Determine the (X, Y) coordinate at the center of the cell enclosing the given text.  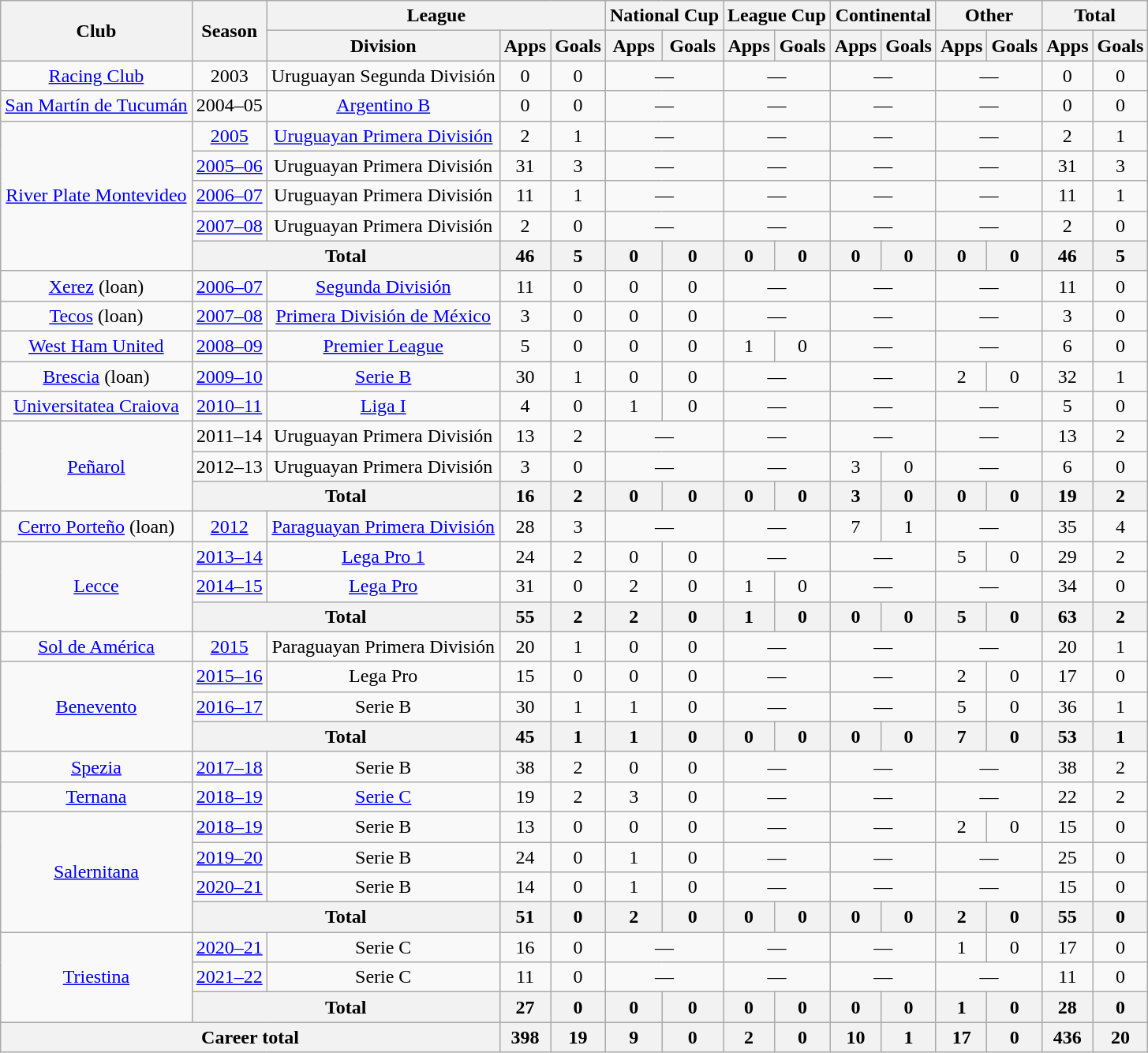
Liga I (383, 407)
Career total (250, 1037)
Brescia (loan) (96, 377)
2019–20 (229, 856)
Premier League (383, 346)
25 (1068, 856)
27 (525, 1007)
Primera División de México (383, 316)
Racing Club (96, 76)
2010–11 (229, 407)
2009–10 (229, 377)
2005–06 (229, 166)
Club (96, 31)
2017–18 (229, 766)
53 (1068, 736)
2012 (229, 526)
2015 (229, 646)
Season (229, 31)
29 (1068, 556)
9 (634, 1037)
10 (855, 1037)
River Plate Montevideo (96, 196)
Tecos (loan) (96, 316)
Division (383, 46)
San Martín de Tucumán (96, 106)
63 (1068, 616)
35 (1068, 526)
Other (989, 16)
2005 (229, 136)
Peñarol (96, 467)
Uruguayan Segunda División (383, 76)
398 (525, 1037)
Xerez (loan) (96, 286)
45 (525, 736)
National Cup (664, 16)
Salernitana (96, 871)
2003 (229, 76)
51 (525, 917)
Spezia (96, 766)
League (436, 16)
2011–14 (229, 437)
Continental (883, 16)
Segunda División (383, 286)
Sol de América (96, 646)
Triestina (96, 977)
36 (1068, 706)
2004–05 (229, 106)
2014–15 (229, 586)
2016–17 (229, 706)
League Cup (777, 16)
Universitatea Craiova (96, 407)
436 (1068, 1037)
West Ham United (96, 346)
2008–09 (229, 346)
Argentino B (383, 106)
Cerro Porteño (loan) (96, 526)
34 (1068, 586)
2013–14 (229, 556)
Benevento (96, 706)
2015–16 (229, 676)
Lega Pro 1 (383, 556)
Lecce (96, 586)
2021–22 (229, 977)
22 (1068, 796)
2012–13 (229, 467)
Ternana (96, 796)
14 (525, 887)
32 (1068, 377)
